Identify which cell holds the provided text, then report its [X, Y] central coordinate. 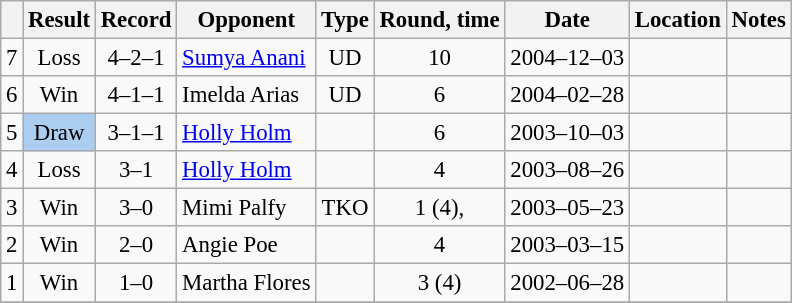
Result [60, 20]
1 [12, 283]
4–1–1 [136, 95]
3 (4) [440, 283]
Opponent [246, 20]
1–0 [136, 283]
TKO [345, 208]
Record [136, 20]
10 [440, 58]
7 [12, 58]
2002–06–28 [567, 283]
1 (4), [440, 208]
Date [567, 20]
2003–10–03 [567, 133]
2003–05–23 [567, 208]
Draw [60, 133]
4–2–1 [136, 58]
Round, time [440, 20]
2003–03–15 [567, 245]
2–0 [136, 245]
3–0 [136, 208]
Notes [758, 20]
2004–12–03 [567, 58]
Type [345, 20]
5 [12, 133]
3 [12, 208]
Sumya Anani [246, 58]
Location [678, 20]
2004–02–28 [567, 95]
2003–08–26 [567, 170]
Imelda Arias [246, 95]
3–1 [136, 170]
3–1–1 [136, 133]
Mimi Palfy [246, 208]
Martha Flores [246, 283]
Angie Poe [246, 245]
2 [12, 245]
